Scan for the cell matching the given text and deliver its (X, Y) coordinate at center. 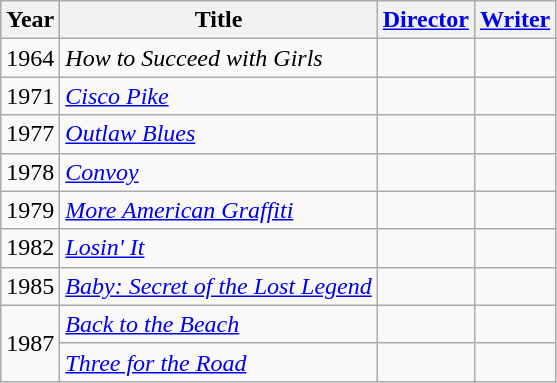
Director (426, 20)
1985 (30, 286)
1971 (30, 96)
Writer (514, 20)
1977 (30, 134)
How to Succeed with Girls (218, 58)
More American Graffiti (218, 210)
1982 (30, 248)
Convoy (218, 172)
Title (218, 20)
Cisco Pike (218, 96)
1978 (30, 172)
Year (30, 20)
Back to the Beach (218, 324)
Outlaw Blues (218, 134)
1979 (30, 210)
Baby: Secret of the Lost Legend (218, 286)
Losin' It (218, 248)
1987 (30, 343)
Three for the Road (218, 362)
1964 (30, 58)
